From the cell containing the given text, extract its center point as [x, y] coordinate. 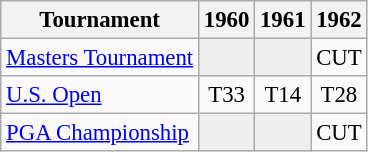
Tournament [100, 20]
1961 [283, 20]
U.S. Open [100, 95]
1960 [227, 20]
Masters Tournament [100, 58]
PGA Championship [100, 133]
1962 [339, 20]
T14 [283, 95]
T28 [339, 95]
T33 [227, 95]
